Return (X, Y) of the center of cell containing provided text 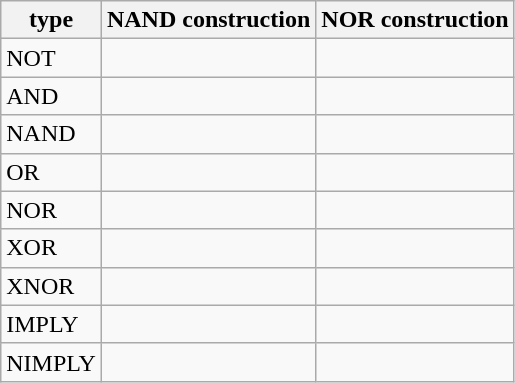
IMPLY (52, 324)
NOT (52, 58)
NOR (52, 210)
OR (52, 172)
AND (52, 96)
XOR (52, 248)
XNOR (52, 286)
NOR construction (415, 20)
NAND (52, 134)
NIMPLY (52, 362)
type (52, 20)
NAND construction (208, 20)
